Return (x, y) of the center of cell containing provided text 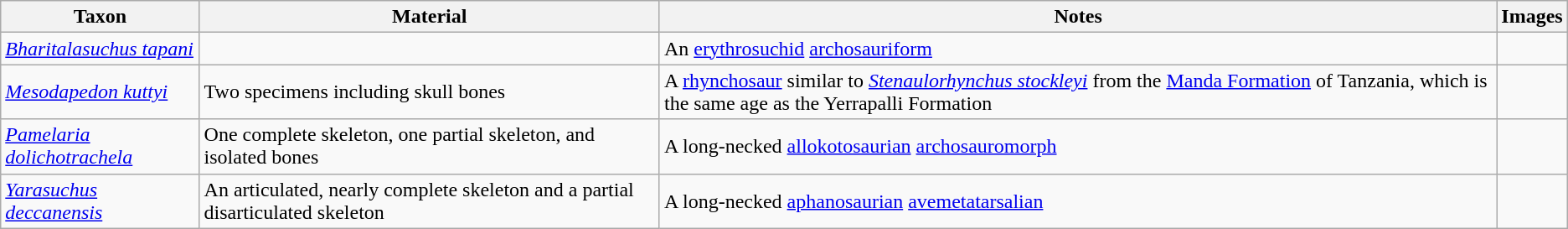
A rhynchosaur similar to Stenaulorhynchus stockleyi from the Manda Formation of Tanzania, which is the same age as the Yerrapalli Formation (1077, 92)
Pamelaria dolichotrachela (101, 146)
Images (1532, 17)
An erythrosuchid archosauriform (1077, 49)
A long-necked aphanosaurian avemetatarsalian (1077, 201)
Notes (1077, 17)
Bharitalasuchus tapani (101, 49)
Material (429, 17)
Taxon (101, 17)
Mesodapedon kuttyi (101, 92)
One complete skeleton, one partial skeleton, and isolated bones (429, 146)
An articulated, nearly complete skeleton and a partial disarticulated skeleton (429, 201)
Yarasuchus deccanensis (101, 201)
A long-necked allokotosaurian archosauromorph (1077, 146)
Two specimens including skull bones (429, 92)
